Output the (x, y) coordinate of the center of the cell containing the given text.  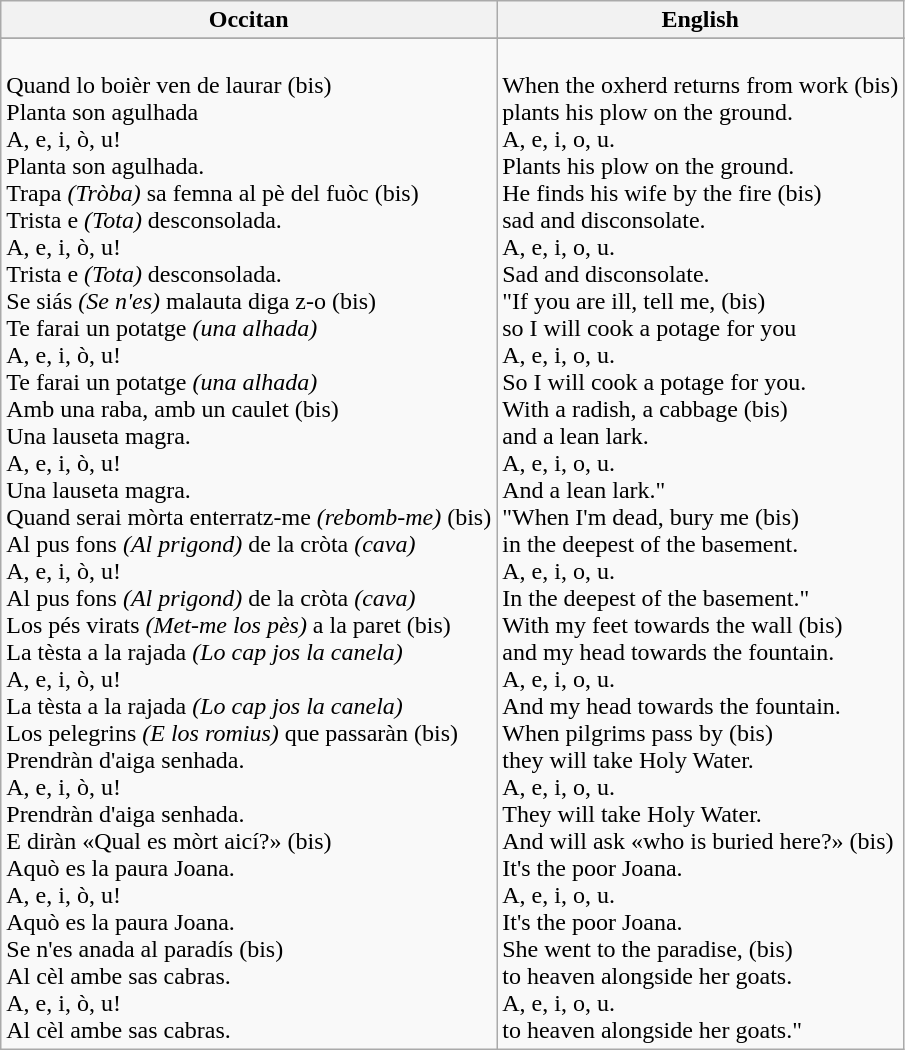
English (700, 20)
Occitan (249, 20)
